Return the [x, y] coordinate for the center point of the cell that contains the specified text.  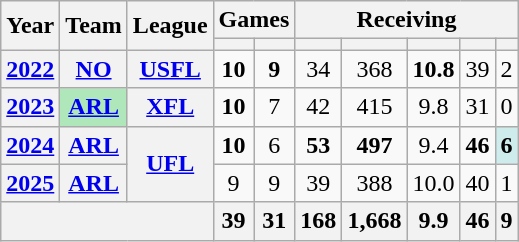
0 [506, 107]
2025 [30, 183]
9.8 [434, 107]
9.9 [434, 221]
7 [274, 107]
1 [506, 183]
Year [30, 26]
XFL [170, 107]
10.0 [434, 183]
42 [318, 107]
368 [374, 69]
53 [318, 145]
40 [478, 183]
Games [254, 20]
1,668 [374, 221]
2 [506, 69]
NO [94, 69]
League [170, 26]
415 [374, 107]
USFL [170, 69]
2023 [30, 107]
Team [94, 26]
34 [318, 69]
Receiving [406, 20]
168 [318, 221]
UFL [170, 164]
2024 [30, 145]
10.8 [434, 69]
497 [374, 145]
9.4 [434, 145]
388 [374, 183]
2022 [30, 69]
